Scan for the cell matching the given text and deliver its [x, y] coordinate at center. 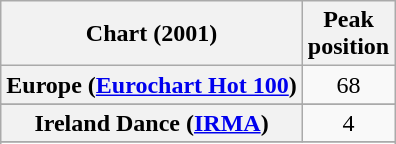
Europe (Eurochart Hot 100) [152, 85]
Peakposition [348, 34]
Chart (2001) [152, 34]
68 [348, 85]
4 [348, 123]
Ireland Dance (IRMA) [152, 123]
